Return the (X, Y) coordinate for the center point of the cell that contains the specified text.  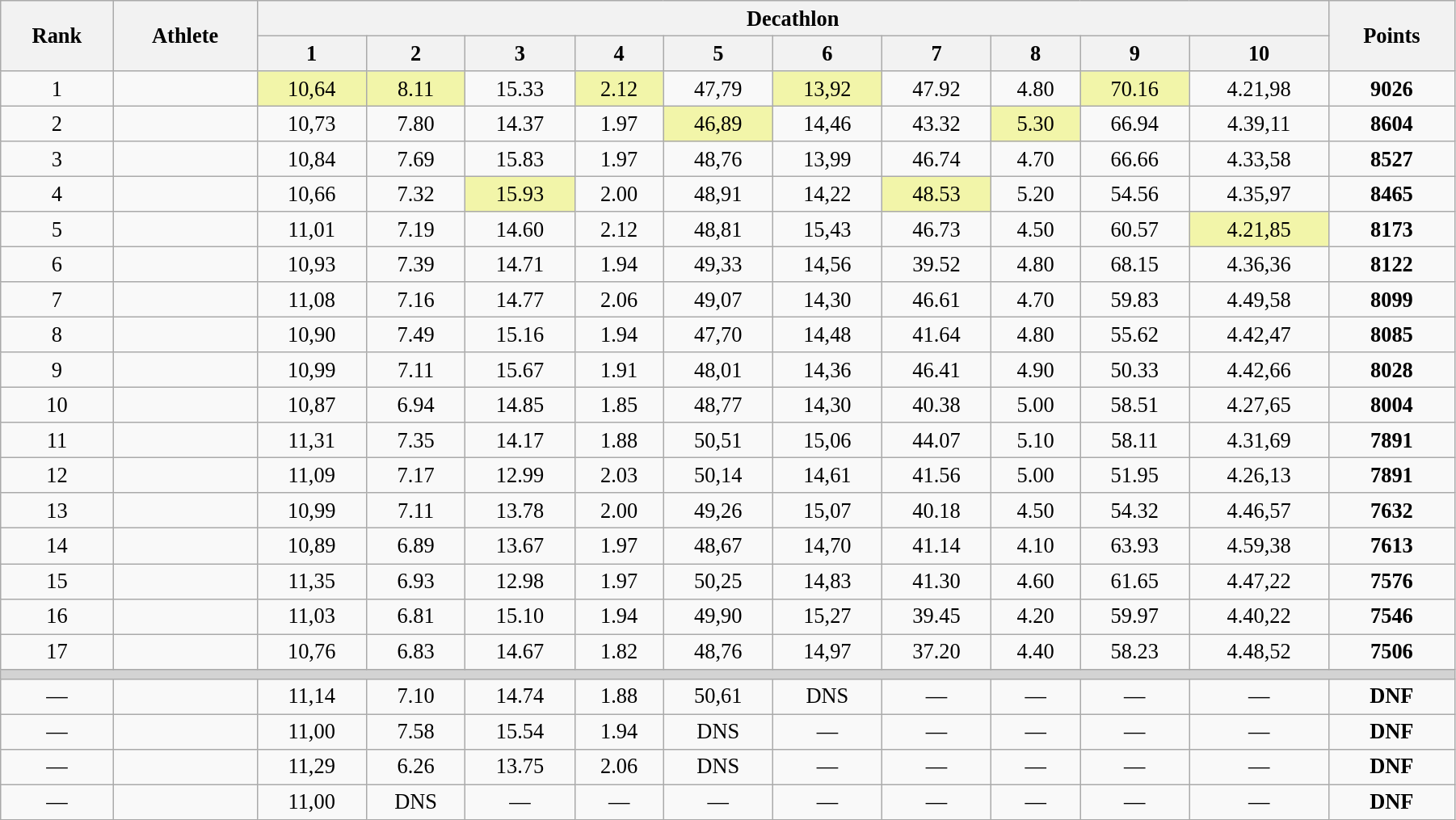
41.30 (936, 581)
8527 (1391, 159)
4.48,52 (1259, 651)
6.81 (415, 616)
54.32 (1134, 511)
9026 (1391, 88)
7.16 (415, 300)
6.89 (415, 546)
14,61 (827, 475)
66.94 (1134, 124)
59.97 (1134, 616)
50,25 (717, 581)
61.65 (1134, 581)
48,67 (717, 546)
41.14 (936, 546)
12.98 (520, 581)
48,91 (717, 194)
14.17 (520, 440)
13,92 (827, 88)
58.11 (1134, 440)
5.30 (1036, 124)
48.53 (936, 194)
6.83 (415, 651)
10,87 (312, 405)
39.52 (936, 264)
46,89 (717, 124)
70.16 (1134, 88)
10,73 (312, 124)
58.51 (1134, 405)
51.95 (1134, 475)
15.83 (520, 159)
8028 (1391, 370)
7.35 (415, 440)
7.17 (415, 475)
14.60 (520, 229)
14,46 (827, 124)
4.60 (1036, 581)
10,84 (312, 159)
2.03 (619, 475)
44.07 (936, 440)
4.40 (1036, 651)
13.78 (520, 511)
55.62 (1134, 334)
1.82 (619, 651)
10,76 (312, 651)
14.85 (520, 405)
14.77 (520, 300)
14,70 (827, 546)
43.32 (936, 124)
4.39,11 (1259, 124)
10,90 (312, 334)
12.99 (520, 475)
14,48 (827, 334)
13 (57, 511)
16 (57, 616)
11,35 (312, 581)
7546 (1391, 616)
50,61 (717, 696)
4.42,66 (1259, 370)
11,29 (312, 767)
50,14 (717, 475)
49,90 (717, 616)
15,06 (827, 440)
7.39 (415, 264)
15,07 (827, 511)
4.10 (1036, 546)
7506 (1391, 651)
46.61 (936, 300)
15,43 (827, 229)
14,22 (827, 194)
4.35,97 (1259, 194)
40.38 (936, 405)
10,66 (312, 194)
47,70 (717, 334)
6.93 (415, 581)
60.57 (1134, 229)
48,01 (717, 370)
46.74 (936, 159)
48,77 (717, 405)
15,27 (827, 616)
14,97 (827, 651)
13.67 (520, 546)
4.47,22 (1259, 581)
4.42,47 (1259, 334)
4.27,65 (1259, 405)
5.20 (1036, 194)
7.10 (415, 696)
6.26 (415, 767)
11,09 (312, 475)
8465 (1391, 194)
11,08 (312, 300)
54.56 (1134, 194)
4.46,57 (1259, 511)
4.59,38 (1259, 546)
Athlete (185, 36)
8173 (1391, 229)
7.49 (415, 334)
14.71 (520, 264)
13.75 (520, 767)
15.93 (520, 194)
4.20 (1036, 616)
Points (1391, 36)
8122 (1391, 264)
8085 (1391, 334)
14,56 (827, 264)
47,79 (717, 88)
47.92 (936, 88)
14.37 (520, 124)
8099 (1391, 300)
63.93 (1134, 546)
7.69 (415, 159)
46.73 (936, 229)
15.16 (520, 334)
4.21,85 (1259, 229)
11,01 (312, 229)
7576 (1391, 581)
17 (57, 651)
4.31,69 (1259, 440)
49,33 (717, 264)
1.91 (619, 370)
50,51 (717, 440)
4.26,13 (1259, 475)
14 (57, 546)
7.19 (415, 229)
15 (57, 581)
15.10 (520, 616)
48,81 (717, 229)
59.83 (1134, 300)
7632 (1391, 511)
5.10 (1036, 440)
11 (57, 440)
15.54 (520, 731)
14,83 (827, 581)
15.33 (520, 88)
10,93 (312, 264)
Decathlon (793, 18)
7613 (1391, 546)
10,89 (312, 546)
58.23 (1134, 651)
7.80 (415, 124)
14.74 (520, 696)
11,14 (312, 696)
12 (57, 475)
46.41 (936, 370)
50.33 (1134, 370)
8604 (1391, 124)
41.56 (936, 475)
4.36,36 (1259, 264)
Rank (57, 36)
37.20 (936, 651)
4.49,58 (1259, 300)
7.32 (415, 194)
7.58 (415, 731)
49,07 (717, 300)
4.33,58 (1259, 159)
8004 (1391, 405)
8.11 (415, 88)
41.64 (936, 334)
13,99 (827, 159)
14.67 (520, 651)
14,36 (827, 370)
11,03 (312, 616)
40.18 (936, 511)
49,26 (717, 511)
66.66 (1134, 159)
68.15 (1134, 264)
4.21,98 (1259, 88)
15.67 (520, 370)
1.85 (619, 405)
10,64 (312, 88)
39.45 (936, 616)
4.90 (1036, 370)
6.94 (415, 405)
4.40,22 (1259, 616)
11,31 (312, 440)
